For the text-containing cell, return its midpoint in (X, Y) coordinate format. 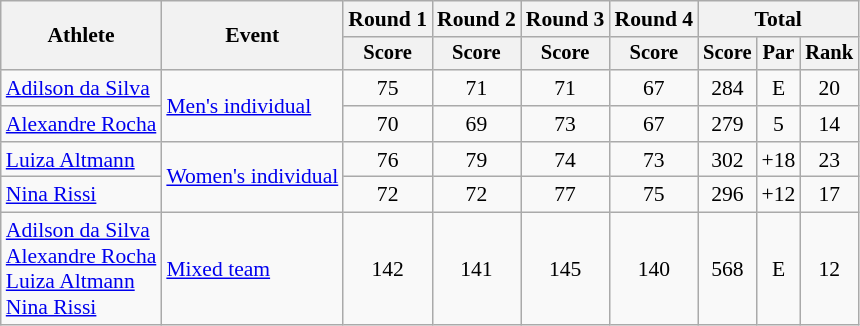
12 (829, 269)
Nina Rissi (82, 195)
Alexandre Rocha (82, 124)
Mixed team (252, 269)
145 (566, 269)
Luiza Altmann (82, 160)
279 (727, 124)
Round 2 (476, 19)
76 (388, 160)
Total (778, 19)
14 (829, 124)
284 (727, 88)
Women's individual (252, 178)
74 (566, 160)
77 (566, 195)
Adilson da Silva (82, 88)
Round 4 (654, 19)
Men's individual (252, 106)
23 (829, 160)
302 (727, 160)
140 (654, 269)
+12 (779, 195)
79 (476, 160)
Event (252, 36)
296 (727, 195)
Adilson da SilvaAlexandre RochaLuiza AltmannNina Rissi (82, 269)
5 (779, 124)
20 (829, 88)
Par (779, 54)
Round 3 (566, 19)
+18 (779, 160)
141 (476, 269)
568 (727, 269)
Rank (829, 54)
17 (829, 195)
70 (388, 124)
142 (388, 269)
Athlete (82, 36)
Round 1 (388, 19)
69 (476, 124)
